Scan for the cell matching the given text and deliver its (X, Y) coordinate at center. 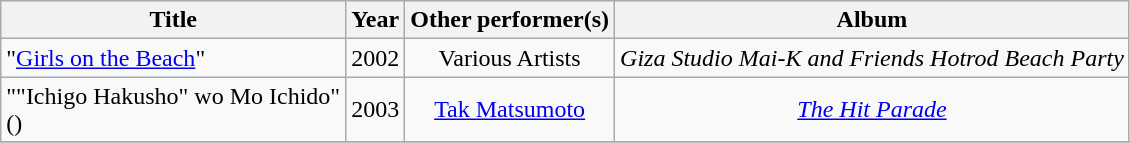
Album (872, 20)
2003 (376, 110)
""Ichigo Hakusho" wo Mo Ichido"() (174, 110)
Tak Matsumoto (510, 110)
Title (174, 20)
Year (376, 20)
"Girls on the Beach" (174, 58)
Various Artists (510, 58)
Giza Studio Mai-K and Friends Hotrod Beach Party (872, 58)
The Hit Parade (872, 110)
2002 (376, 58)
Other performer(s) (510, 20)
